Find where the given text appears and provide that cell's center as (x, y) coordinate. 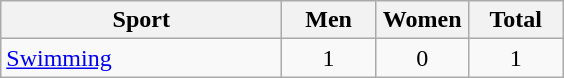
Total (516, 20)
Women (422, 20)
Swimming (142, 58)
Men (329, 20)
Sport (142, 20)
0 (422, 58)
